Output the [X, Y] coordinate of the center of the cell containing the given text.  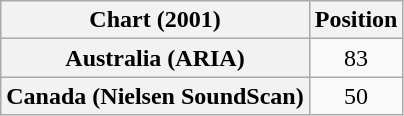
Canada (Nielsen SoundScan) [155, 96]
Position [356, 20]
50 [356, 96]
Australia (ARIA) [155, 58]
83 [356, 58]
Chart (2001) [155, 20]
